Extract the (X, Y) coordinate from the center of the cell holding the provided text.  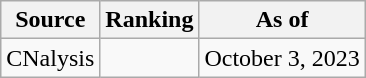
As of (282, 20)
October 3, 2023 (282, 58)
CNalysis (50, 58)
Source (50, 20)
Ranking (150, 20)
